Scan for the cell matching the given text and deliver its (X, Y) coordinate at center. 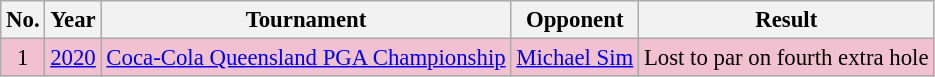
Year (73, 20)
Coca-Cola Queensland PGA Championship (306, 58)
Michael Sim (575, 58)
1 (23, 58)
Result (786, 20)
No. (23, 20)
Tournament (306, 20)
Lost to par on fourth extra hole (786, 58)
2020 (73, 58)
Opponent (575, 20)
